Return the [x, y] coordinate for the center point of the cell that contains the specified text.  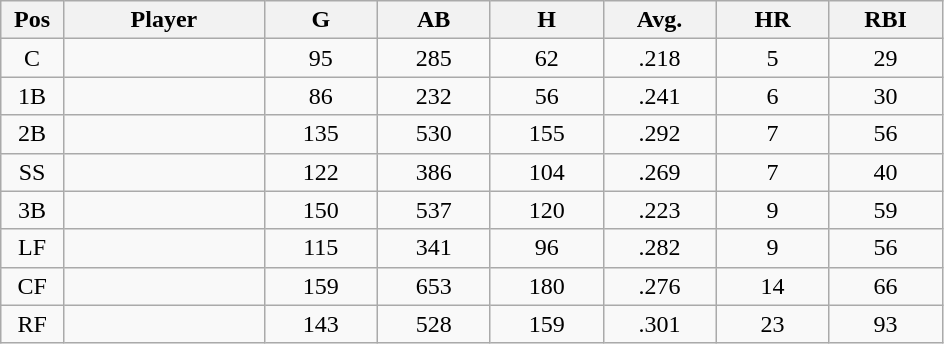
93 [886, 324]
Avg. [660, 20]
SS [32, 172]
H [546, 20]
232 [434, 96]
115 [320, 248]
341 [434, 248]
30 [886, 96]
.292 [660, 134]
LF [32, 248]
23 [772, 324]
537 [434, 210]
.223 [660, 210]
386 [434, 172]
AB [434, 20]
530 [434, 134]
5 [772, 58]
.276 [660, 286]
528 [434, 324]
Player [164, 20]
40 [886, 172]
122 [320, 172]
120 [546, 210]
29 [886, 58]
96 [546, 248]
RF [32, 324]
3B [32, 210]
6 [772, 96]
RBI [886, 20]
155 [546, 134]
653 [434, 286]
HR [772, 20]
.241 [660, 96]
150 [320, 210]
86 [320, 96]
104 [546, 172]
CF [32, 286]
59 [886, 210]
Pos [32, 20]
135 [320, 134]
143 [320, 324]
.282 [660, 248]
2B [32, 134]
.301 [660, 324]
.269 [660, 172]
66 [886, 286]
285 [434, 58]
.218 [660, 58]
95 [320, 58]
14 [772, 286]
C [32, 58]
G [320, 20]
1B [32, 96]
180 [546, 286]
62 [546, 58]
